Extract the (X, Y) coordinate from the center of the cell holding the provided text.  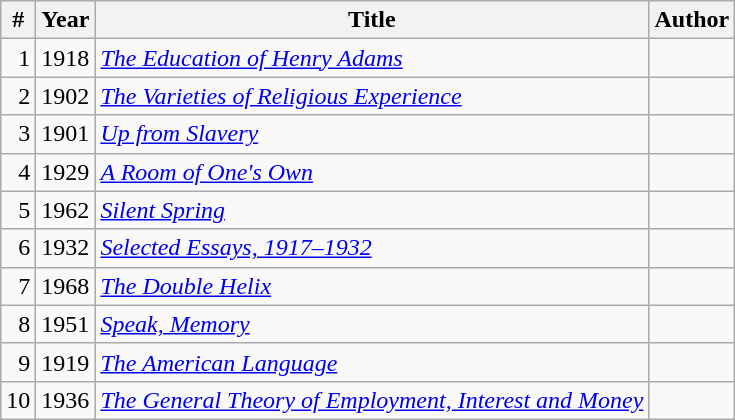
Up from Slavery (372, 134)
5 (18, 210)
7 (18, 286)
Title (372, 20)
1901 (66, 134)
1918 (66, 58)
1951 (66, 324)
The American Language (372, 362)
The General Theory of Employment, Interest and Money (372, 400)
The Education of Henry Adams (372, 58)
3 (18, 134)
10 (18, 400)
1968 (66, 286)
1902 (66, 96)
8 (18, 324)
Author (692, 20)
1932 (66, 248)
6 (18, 248)
The Double Helix (372, 286)
1962 (66, 210)
Silent Spring (372, 210)
1936 (66, 400)
A Room of One's Own (372, 172)
The Varieties of Religious Experience (372, 96)
1919 (66, 362)
Year (66, 20)
Selected Essays, 1917–1932 (372, 248)
4 (18, 172)
1 (18, 58)
# (18, 20)
Speak, Memory (372, 324)
1929 (66, 172)
2 (18, 96)
9 (18, 362)
